For the text-containing cell, return its midpoint in [X, Y] coordinate format. 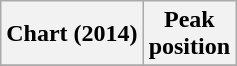
Chart (2014) [72, 34]
Peakposition [189, 34]
